Extract the (X, Y) coordinate from the center of the cell holding the provided text.  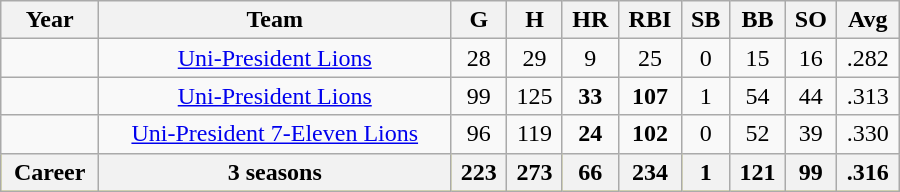
107 (650, 96)
125 (535, 96)
52 (758, 134)
44 (810, 96)
54 (758, 96)
28 (479, 58)
.330 (868, 134)
Avg (868, 20)
223 (479, 172)
HR (590, 20)
Team (275, 20)
BB (758, 20)
.282 (868, 58)
.313 (868, 96)
29 (535, 58)
15 (758, 58)
24 (590, 134)
16 (810, 58)
.316 (868, 172)
Uni-President 7-Eleven Lions (275, 134)
RBI (650, 20)
SO (810, 20)
9 (590, 58)
273 (535, 172)
33 (590, 96)
3 seasons (275, 172)
H (535, 20)
39 (810, 134)
102 (650, 134)
66 (590, 172)
25 (650, 58)
234 (650, 172)
121 (758, 172)
96 (479, 134)
SB (706, 20)
Year (50, 20)
G (479, 20)
119 (535, 134)
Career (50, 172)
